Capture the cell that displays the provided text and extract its (x, y) central coordinate. 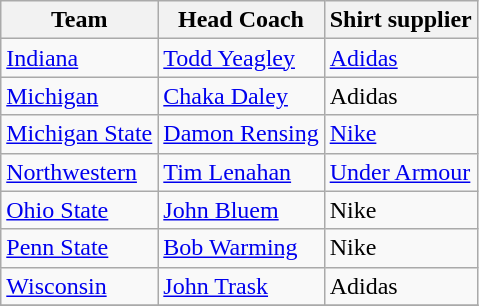
Penn State (80, 248)
Tim Lenahan (241, 172)
Ohio State (80, 210)
Indiana (80, 58)
Head Coach (241, 20)
Team (80, 20)
Shirt supplier (400, 20)
Northwestern (80, 172)
Chaka Daley (241, 96)
Michigan State (80, 134)
John Trask (241, 286)
Damon Rensing (241, 134)
Wisconsin (80, 286)
Bob Warming (241, 248)
Michigan (80, 96)
Under Armour (400, 172)
Todd Yeagley (241, 58)
John Bluem (241, 210)
